Capture the cell that displays the provided text and extract its [x, y] central coordinate. 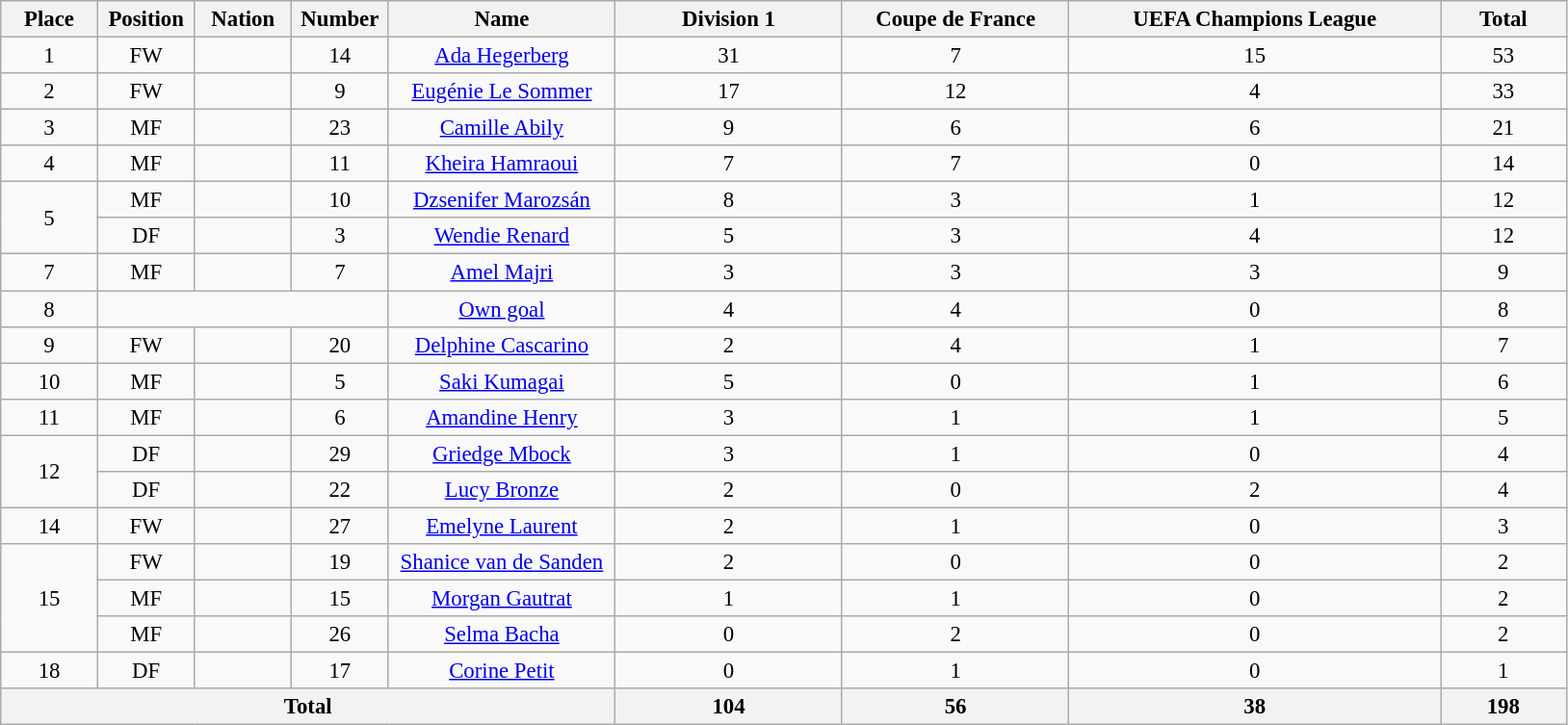
Morgan Gautrat [502, 598]
Eugénie Le Sommer [502, 91]
Ada Hegerberg [502, 56]
Nation [243, 19]
53 [1504, 56]
Kheira Hamraoui [502, 164]
Place [50, 19]
Dzsenifer Marozsán [502, 200]
Camille Abily [502, 128]
Own goal [502, 309]
21 [1504, 128]
19 [341, 562]
Lucy Bronze [502, 490]
Corine Petit [502, 671]
27 [341, 526]
198 [1504, 707]
104 [729, 707]
Emelyne Laurent [502, 526]
Selma Bacha [502, 634]
56 [955, 707]
23 [341, 128]
Amandine Henry [502, 417]
Position [146, 19]
31 [729, 56]
29 [341, 453]
Saki Kumagai [502, 381]
Delphine Cascarino [502, 345]
Coupe de France [955, 19]
Number [341, 19]
UEFA Champions League [1255, 19]
20 [341, 345]
26 [341, 634]
33 [1504, 91]
Griedge Mbock [502, 453]
Shanice van de Sanden [502, 562]
18 [50, 671]
Division 1 [729, 19]
Wendie Renard [502, 236]
Amel Majri [502, 272]
22 [341, 490]
Name [502, 19]
38 [1255, 707]
